Detect which cell encompasses the target text, then output its (X, Y) center coordinate. 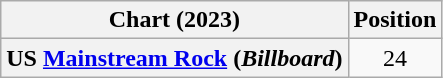
Chart (2023) (174, 20)
24 (395, 58)
US Mainstream Rock (Billboard) (174, 58)
Position (395, 20)
